Output the (X, Y) coordinate of the center of the cell containing the given text.  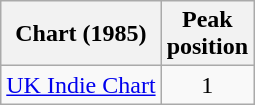
Chart (1985) (81, 34)
1 (207, 85)
UK Indie Chart (81, 85)
Peakposition (207, 34)
